Return the (x, y) coordinate for the center point of the cell that contains the specified text.  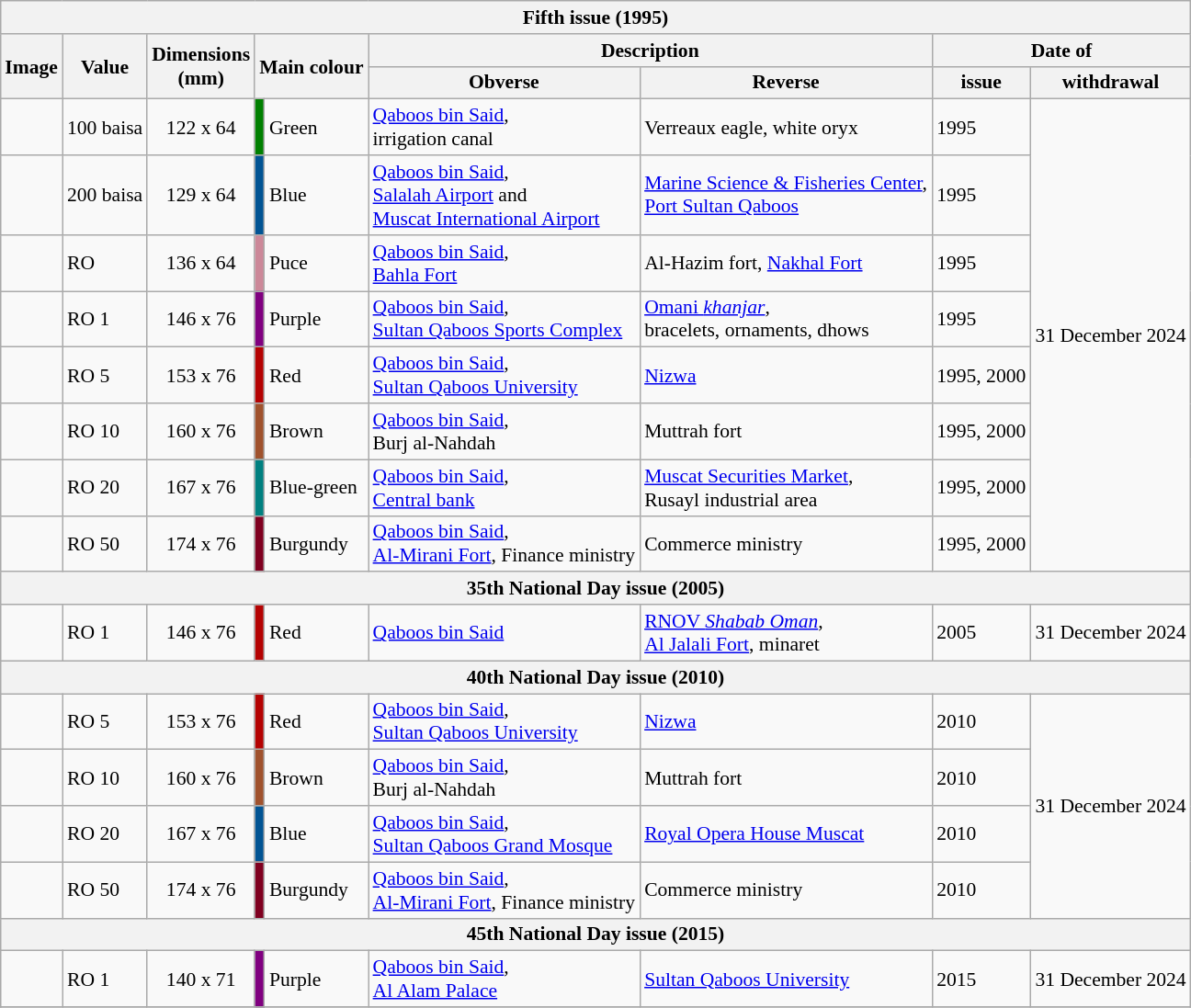
Fifth issue (1995) (595, 17)
Puce (316, 263)
140 x 71 (200, 980)
Verreaux eagle, white oryx (786, 127)
Qaboos bin Said,Salalah Airport andMuscat International Airport (505, 195)
200 baisa (105, 195)
Marine Science & Fisheries Center,Port Sultan Qaboos (786, 195)
Omani khanjar,bracelets, ornaments, dhows (786, 318)
Image (31, 66)
RNOV Shabab Oman,Al Jalali Fort, minaret (786, 632)
Dimensions(mm) (200, 66)
issue (981, 83)
withdrawal (1110, 83)
Qaboos bin Said (505, 632)
40th National Day issue (2010) (595, 677)
Qaboos bin Said,Central bank (505, 487)
Qaboos bin Said,Bahla Fort (505, 263)
RO (105, 263)
Description (651, 50)
Qaboos bin Said,Sultan Qaboos Sports Complex (505, 318)
129 x 64 (200, 195)
Qaboos bin Said,Al Alam Palace (505, 980)
122 x 64 (200, 127)
Reverse (786, 83)
2015 (981, 980)
Sultan Qaboos University (786, 980)
Green (316, 127)
Qaboos bin Said,irrigation canal (505, 127)
Muscat Securities Market,Rusayl industrial area (786, 487)
45th National Day issue (2015) (595, 934)
Al-Hazim fort, Nakhal Fort (786, 263)
Obverse (505, 83)
136 x 64 (200, 263)
2005 (981, 632)
100 baisa (105, 127)
Value (105, 66)
Date of (1061, 50)
Royal Opera House Muscat (786, 834)
35th National Day issue (2005) (595, 588)
Main colour (311, 66)
Blue-green (316, 487)
Qaboos bin Said,Sultan Qaboos Grand Mosque (505, 834)
